Locate the cell with the specified text and output its [X, Y] center coordinate. 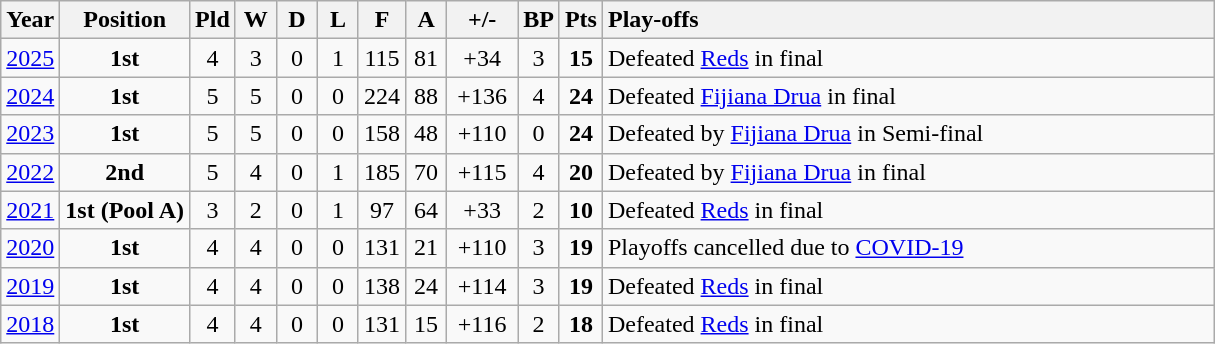
+116 [482, 324]
2020 [30, 248]
64 [426, 210]
+115 [482, 172]
Defeated by Fijiana Drua in Semi-final [908, 134]
Pts [580, 20]
88 [426, 96]
21 [426, 248]
Playoffs cancelled due to COVID-19 [908, 248]
115 [382, 58]
F [382, 20]
224 [382, 96]
+/- [482, 20]
2019 [30, 286]
L [338, 20]
+114 [482, 286]
Defeated Fijiana Drua in final [908, 96]
18 [580, 324]
2022 [30, 172]
A [426, 20]
2025 [30, 58]
81 [426, 58]
20 [580, 172]
97 [382, 210]
48 [426, 134]
Position [125, 20]
1st (Pool A) [125, 210]
2018 [30, 324]
158 [382, 134]
Play-offs [908, 20]
185 [382, 172]
2024 [30, 96]
70 [426, 172]
Year [30, 20]
2023 [30, 134]
BP [539, 20]
+136 [482, 96]
Defeated by Fijiana Drua in final [908, 172]
+33 [482, 210]
D [296, 20]
Pld [213, 20]
10 [580, 210]
+34 [482, 58]
138 [382, 286]
2nd [125, 172]
W [256, 20]
2021 [30, 210]
